From the cell containing the given text, extract its center point as [X, Y] coordinate. 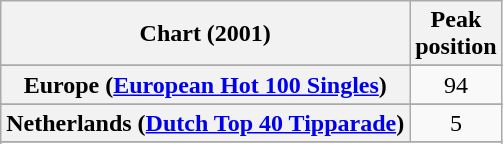
Chart (2001) [206, 34]
Netherlands (Dutch Top 40 Tipparade) [206, 123]
5 [456, 123]
Europe (European Hot 100 Singles) [206, 85]
Peakposition [456, 34]
94 [456, 85]
